Return (x, y) of the center of cell containing provided text 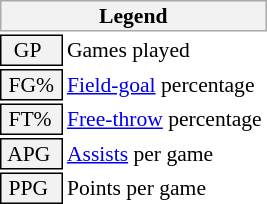
FG% (31, 85)
Free-throw percentage (166, 120)
Assists per game (166, 154)
Legend (134, 16)
GP (31, 50)
Points per game (166, 188)
Field-goal percentage (166, 85)
APG (31, 154)
FT% (31, 120)
PPG (31, 188)
Games played (166, 50)
